Scan for the cell matching the given text and deliver its (X, Y) coordinate at center. 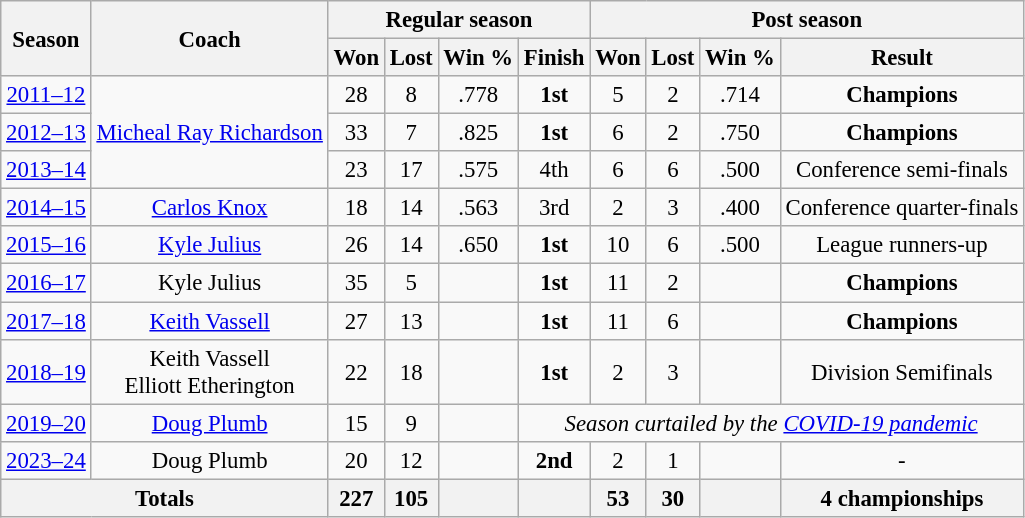
1 (673, 460)
13 (411, 321)
28 (356, 95)
Keith Vassell (210, 321)
8 (411, 95)
4th (554, 170)
15 (356, 423)
9 (411, 423)
Finish (554, 58)
35 (356, 283)
26 (356, 245)
.650 (478, 245)
2016–17 (46, 283)
.778 (478, 95)
Result (902, 58)
.400 (740, 208)
.750 (740, 133)
12 (411, 460)
53 (618, 498)
2017–18 (46, 321)
Totals (164, 498)
2023–24 (46, 460)
Carlos Knox (210, 208)
4 championships (902, 498)
20 (356, 460)
3rd (554, 208)
2015–16 (46, 245)
2018–19 (46, 372)
10 (618, 245)
.575 (478, 170)
17 (411, 170)
Conference quarter-finals (902, 208)
27 (356, 321)
2011–12 (46, 95)
.563 (478, 208)
Conference semi-finals (902, 170)
33 (356, 133)
Regular season (459, 20)
22 (356, 372)
Keith VassellElliott Etherington (210, 372)
Season (46, 38)
2014–15 (46, 208)
30 (673, 498)
2013–14 (46, 170)
7 (411, 133)
Post season (807, 20)
2nd (554, 460)
227 (356, 498)
2019–20 (46, 423)
League runners-up (902, 245)
Micheal Ray Richardson (210, 132)
105 (411, 498)
Coach (210, 38)
23 (356, 170)
.714 (740, 95)
Season curtailed by the COVID-19 pandemic (770, 423)
2012–13 (46, 133)
.825 (478, 133)
- (902, 460)
Division Semifinals (902, 372)
